Find where the given text appears and provide that cell's center as (x, y) coordinate. 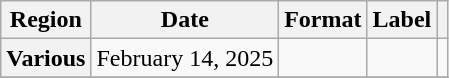
February 14, 2025 (185, 58)
Various (46, 58)
Label (402, 20)
Date (185, 20)
Region (46, 20)
Format (323, 20)
